Return the (X, Y) coordinate for the center point of the cell that contains the specified text.  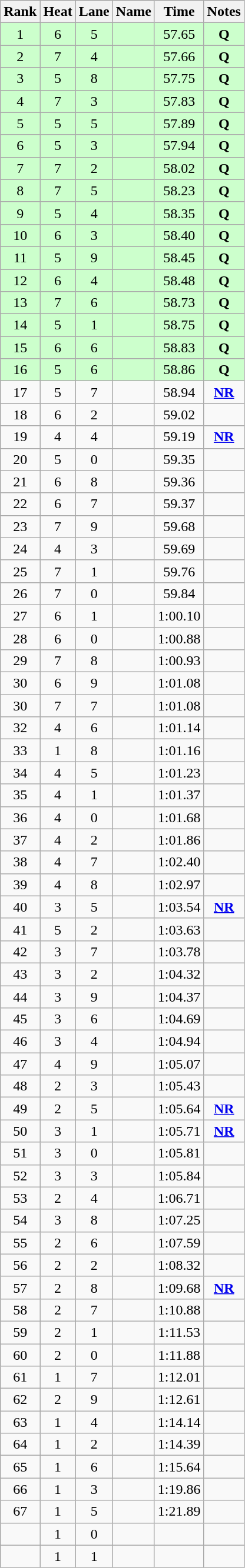
32 (20, 728)
1:08.32 (179, 1265)
53 (20, 1198)
57 (20, 1287)
57.75 (179, 79)
39 (20, 885)
64 (20, 1444)
58.02 (179, 168)
55 (20, 1243)
Lane (94, 12)
1:02.97 (179, 885)
35 (20, 795)
50 (20, 1131)
1:11.88 (179, 1355)
1:01.23 (179, 773)
36 (20, 818)
58.94 (179, 392)
58.73 (179, 303)
1:01.37 (179, 795)
1:01.16 (179, 750)
58.75 (179, 325)
28 (20, 638)
58.40 (179, 235)
57.94 (179, 146)
42 (20, 952)
1:02.40 (179, 862)
40 (20, 907)
1:12.61 (179, 1400)
48 (20, 1086)
33 (20, 750)
23 (20, 526)
59.35 (179, 459)
1:04.37 (179, 997)
59.68 (179, 526)
1:05.07 (179, 1064)
1:12.01 (179, 1377)
Heat (58, 12)
27 (20, 616)
37 (20, 840)
59.37 (179, 504)
19 (20, 437)
58.86 (179, 370)
18 (20, 415)
1:05.84 (179, 1176)
1:09.68 (179, 1287)
1:14.39 (179, 1444)
24 (20, 549)
57.65 (179, 34)
1:05.64 (179, 1109)
47 (20, 1064)
29 (20, 661)
46 (20, 1042)
1:19.86 (179, 1489)
10 (20, 235)
51 (20, 1153)
25 (20, 571)
1:07.59 (179, 1243)
57.89 (179, 124)
20 (20, 459)
34 (20, 773)
66 (20, 1489)
57.66 (179, 56)
1:04.32 (179, 974)
63 (20, 1422)
59.02 (179, 415)
11 (20, 258)
58.83 (179, 348)
44 (20, 997)
59 (20, 1332)
1:05.71 (179, 1131)
12 (20, 281)
1:03.63 (179, 929)
1:21.89 (179, 1512)
1:00.88 (179, 638)
1:01.14 (179, 728)
1:04.94 (179, 1042)
59.19 (179, 437)
1:04.69 (179, 1019)
1:07.25 (179, 1220)
17 (20, 392)
1:05.81 (179, 1153)
59.69 (179, 549)
43 (20, 974)
49 (20, 1109)
1:06.71 (179, 1198)
59.84 (179, 593)
Notes (224, 12)
1:15.64 (179, 1467)
58.35 (179, 213)
57.83 (179, 101)
Time (179, 12)
21 (20, 482)
1:14.14 (179, 1422)
67 (20, 1512)
59.36 (179, 482)
61 (20, 1377)
54 (20, 1220)
1:00.93 (179, 661)
38 (20, 862)
1:11.53 (179, 1332)
59.76 (179, 571)
1:10.88 (179, 1310)
15 (20, 348)
22 (20, 504)
58.45 (179, 258)
13 (20, 303)
41 (20, 929)
52 (20, 1176)
1:00.10 (179, 616)
58 (20, 1310)
16 (20, 370)
58.48 (179, 281)
65 (20, 1467)
Name (133, 12)
1:05.43 (179, 1086)
58.23 (179, 191)
60 (20, 1355)
1:03.54 (179, 907)
62 (20, 1400)
1:01.86 (179, 840)
1:03.78 (179, 952)
56 (20, 1265)
26 (20, 593)
Rank (20, 12)
1:01.68 (179, 818)
45 (20, 1019)
14 (20, 325)
